Provide the [X, Y] coordinate of the cell's center where the given text is located.  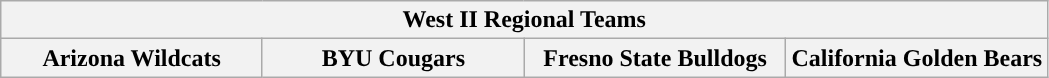
California Golden Bears [917, 58]
Arizona Wildcats [132, 58]
BYU Cougars [393, 58]
West II Regional Teams [524, 20]
Fresno State Bulldogs [655, 58]
